For the text-containing cell, return its midpoint in [X, Y] coordinate format. 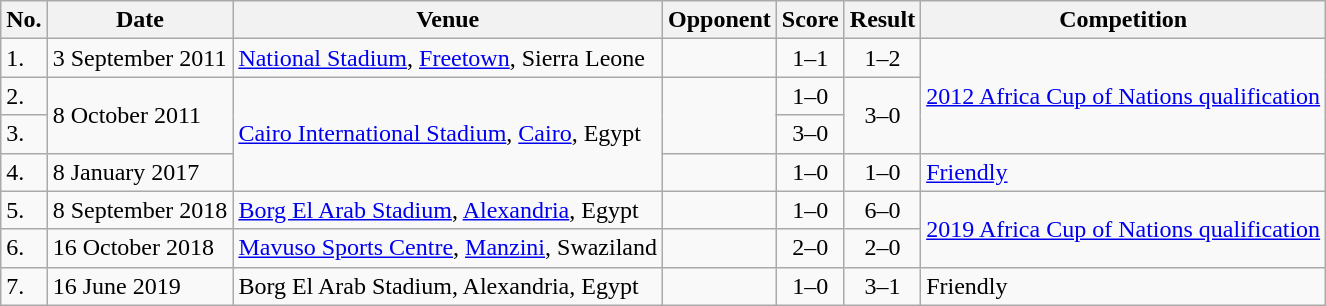
Mavuso Sports Centre, Manzini, Swaziland [448, 248]
Competition [1124, 20]
3 September 2011 [140, 58]
3–1 [882, 286]
7. [24, 286]
2012 Africa Cup of Nations qualification [1124, 96]
16 October 2018 [140, 248]
Score [810, 20]
8 January 2017 [140, 172]
4. [24, 172]
2. [24, 96]
Result [882, 20]
5. [24, 210]
6. [24, 248]
Cairo International Stadium, Cairo, Egypt [448, 134]
8 October 2011 [140, 115]
1–2 [882, 58]
3. [24, 134]
No. [24, 20]
6–0 [882, 210]
16 June 2019 [140, 286]
Venue [448, 20]
2019 Africa Cup of Nations qualification [1124, 229]
Opponent [720, 20]
1–1 [810, 58]
Date [140, 20]
1. [24, 58]
8 September 2018 [140, 210]
National Stadium, Freetown, Sierra Leone [448, 58]
